Search for the cell housing the specified text and yield its [X, Y] center coordinate. 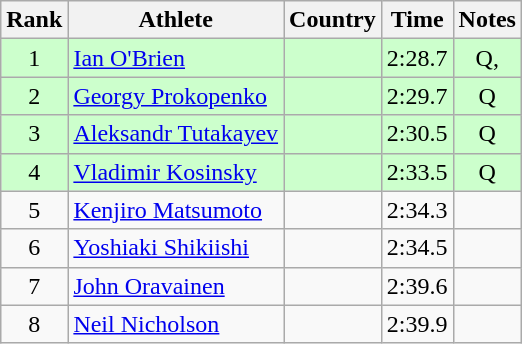
5 [34, 210]
Neil Nicholson [176, 324]
Athlete [176, 20]
Vladimir Kosinsky [176, 172]
John Oravainen [176, 286]
2:39.6 [417, 286]
Country [333, 20]
2 [34, 96]
4 [34, 172]
2:34.3 [417, 210]
Aleksandr Tutakayev [176, 134]
2:28.7 [417, 58]
Time [417, 20]
2:33.5 [417, 172]
Kenjiro Matsumoto [176, 210]
1 [34, 58]
8 [34, 324]
2:30.5 [417, 134]
Notes [487, 20]
Yoshiaki Shikiishi [176, 248]
Rank [34, 20]
2:29.7 [417, 96]
2:39.9 [417, 324]
3 [34, 134]
6 [34, 248]
Ian O'Brien [176, 58]
Q, [487, 58]
2:34.5 [417, 248]
Georgy Prokopenko [176, 96]
7 [34, 286]
